Pinpoint the cell where the given text exists, returning its (x, y) midpoint coordinate. 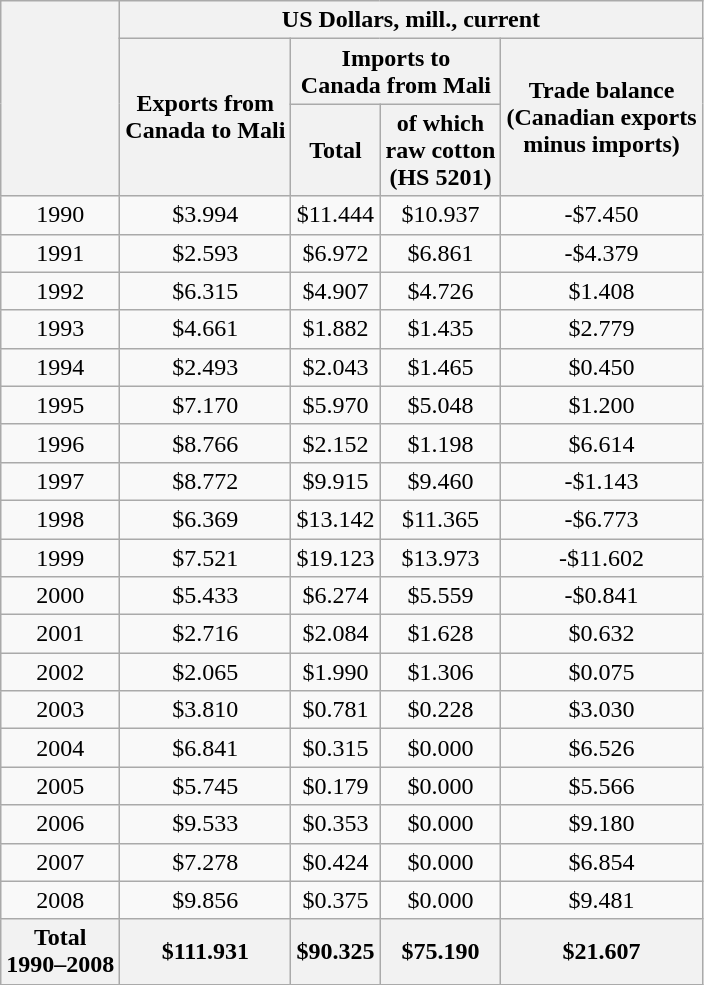
$6.526 (602, 748)
$9.180 (602, 824)
$1.408 (602, 291)
$4.726 (440, 291)
$10.937 (440, 215)
$4.907 (336, 291)
$6.854 (602, 862)
$3.030 (602, 710)
$8.772 (206, 481)
$0.228 (440, 710)
$6.841 (206, 748)
1990 (60, 215)
$0.424 (336, 862)
Imports to Canada from Mali (396, 72)
$1.200 (602, 405)
$9.533 (206, 824)
$11.444 (336, 215)
$5.970 (336, 405)
Total1990–2008 (60, 952)
$6.972 (336, 253)
2000 (60, 596)
$0.179 (336, 786)
$75.190 (440, 952)
$3.810 (206, 710)
1991 (60, 253)
1997 (60, 481)
$1.435 (440, 329)
$0.632 (602, 634)
$2.593 (206, 253)
$6.369 (206, 519)
$2.065 (206, 672)
-$11.602 (602, 557)
$2.716 (206, 634)
-$0.841 (602, 596)
$0.781 (336, 710)
US Dollars, mill., current (411, 20)
$2.493 (206, 367)
$9.460 (440, 481)
$21.607 (602, 952)
$5.433 (206, 596)
-$4.379 (602, 253)
$5.559 (440, 596)
$9.856 (206, 900)
of which raw cotton (HS 5201) (440, 150)
Exports from Canada to Mali (206, 118)
2001 (60, 634)
$8.766 (206, 443)
$9.915 (336, 481)
2007 (60, 862)
$0.353 (336, 824)
$5.745 (206, 786)
$0.450 (602, 367)
$11.365 (440, 519)
2004 (60, 748)
-$6.773 (602, 519)
$0.075 (602, 672)
1999 (60, 557)
$1.198 (440, 443)
$1.628 (440, 634)
$2.084 (336, 634)
2002 (60, 672)
$0.315 (336, 748)
1992 (60, 291)
$6.861 (440, 253)
1998 (60, 519)
$5.566 (602, 786)
$7.278 (206, 862)
$4.661 (206, 329)
$2.152 (336, 443)
$5.048 (440, 405)
$2.043 (336, 367)
$2.779 (602, 329)
$13.142 (336, 519)
$7.170 (206, 405)
$1.306 (440, 672)
2008 (60, 900)
$13.973 (440, 557)
$3.994 (206, 215)
$90.325 (336, 952)
1994 (60, 367)
Total (336, 150)
$9.481 (602, 900)
$6.274 (336, 596)
$1.990 (336, 672)
-$1.143 (602, 481)
1996 (60, 443)
$1.882 (336, 329)
$0.375 (336, 900)
$7.521 (206, 557)
-$7.450 (602, 215)
$19.123 (336, 557)
$111.931 (206, 952)
$6.315 (206, 291)
Trade balance (Canadian exports minus imports) (602, 118)
2005 (60, 786)
1993 (60, 329)
2006 (60, 824)
1995 (60, 405)
2003 (60, 710)
$1.465 (440, 367)
$6.614 (602, 443)
